Scan for the cell matching the given text and deliver its [X, Y] coordinate at center. 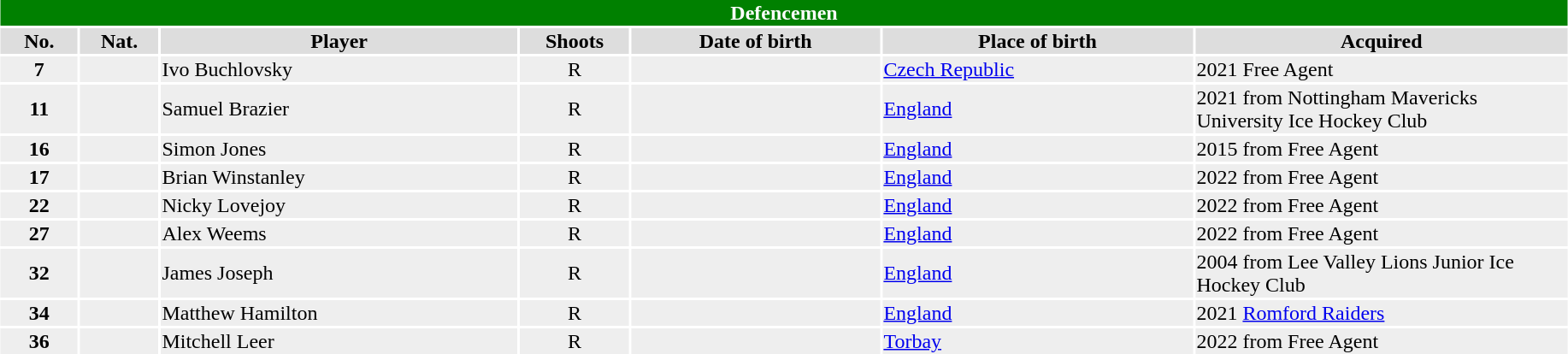
2021 Free Agent [1382, 69]
Simon Jones [339, 149]
Place of birth [1038, 41]
Czech Republic [1038, 69]
Nicky Lovejoy [339, 205]
27 [39, 233]
17 [39, 177]
Acquired [1382, 41]
Shoots [575, 41]
32 [39, 274]
Date of birth [755, 41]
2015 from Free Agent [1382, 149]
Mitchell Leer [339, 341]
7 [39, 69]
Torbay [1038, 341]
Matthew Hamilton [339, 313]
36 [39, 341]
Brian Winstanley [339, 177]
16 [39, 149]
11 [39, 109]
James Joseph [339, 274]
2021 from Nottingham Mavericks University Ice Hockey Club [1382, 109]
22 [39, 205]
Ivo Buchlovsky [339, 69]
Alex Weems [339, 233]
Samuel Brazier [339, 109]
Player [339, 41]
2021 Romford Raiders [1382, 313]
34 [39, 313]
Nat. [120, 41]
No. [39, 41]
Defencemen [783, 13]
2004 from Lee Valley Lions Junior Ice Hockey Club [1382, 274]
